Provide the (x, y) coordinate of the cell's center where the given text is located.  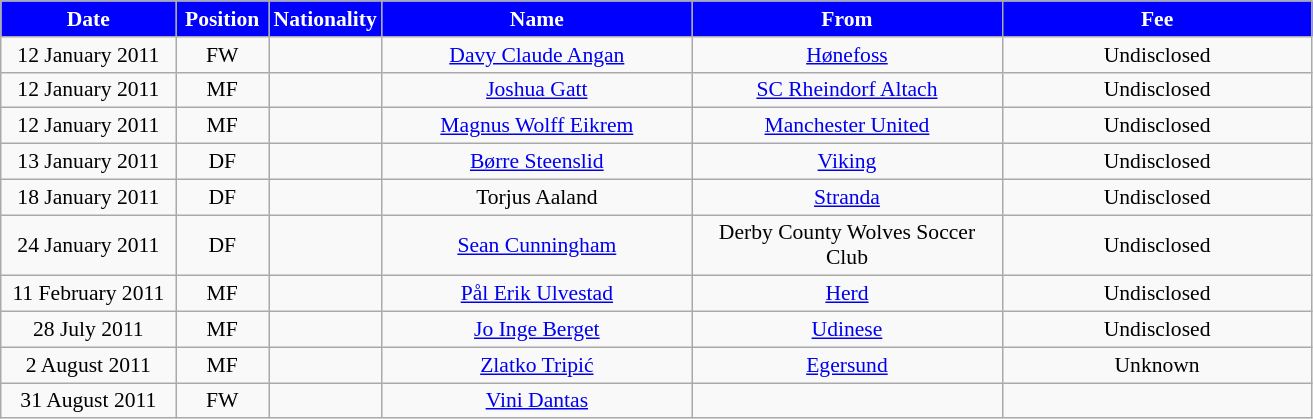
Hønefoss (847, 55)
Viking (847, 162)
SC Rheindorf Altach (847, 90)
Udinese (847, 330)
Pål Erik Ulvestad (537, 294)
Joshua Gatt (537, 90)
Vini Dantas (537, 401)
Magnus Wolff Eikrem (537, 126)
13 January 2011 (88, 162)
11 February 2011 (88, 294)
Nationality (324, 19)
Position (222, 19)
Fee (1157, 19)
Davy Claude Angan (537, 55)
Manchester United (847, 126)
Herd (847, 294)
Torjus Aaland (537, 197)
28 July 2011 (88, 330)
Børre Steenslid (537, 162)
Egersund (847, 365)
From (847, 19)
Jo Inge Berget (537, 330)
24 January 2011 (88, 246)
Name (537, 19)
18 January 2011 (88, 197)
Stranda (847, 197)
Unknown (1157, 365)
Date (88, 19)
Derby County Wolves Soccer Club (847, 246)
2 August 2011 (88, 365)
Sean Cunningham (537, 246)
Zlatko Tripić (537, 365)
31 August 2011 (88, 401)
